Scan for the cell matching the given text and deliver its (x, y) coordinate at center. 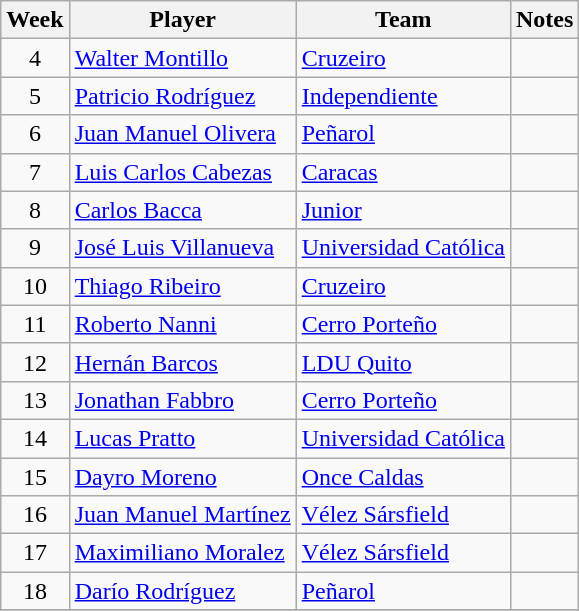
José Luis Villanueva (182, 248)
17 (35, 553)
Jonathan Fabbro (182, 400)
5 (35, 96)
Juan Manuel Martínez (182, 515)
14 (35, 438)
Once Caldas (403, 477)
Patricio Rodríguez (182, 96)
11 (35, 324)
Darío Rodríguez (182, 591)
Walter Montillo (182, 58)
10 (35, 286)
Caracas (403, 172)
8 (35, 210)
4 (35, 58)
Juan Manuel Olivera (182, 134)
Lucas Pratto (182, 438)
Thiago Ribeiro (182, 286)
Dayro Moreno (182, 477)
15 (35, 477)
6 (35, 134)
12 (35, 362)
9 (35, 248)
LDU Quito (403, 362)
Carlos Bacca (182, 210)
7 (35, 172)
Junior (403, 210)
Independiente (403, 96)
Hernán Barcos (182, 362)
Roberto Nanni (182, 324)
Team (403, 20)
Notes (544, 20)
13 (35, 400)
18 (35, 591)
Player (182, 20)
Week (35, 20)
16 (35, 515)
Maximiliano Moralez (182, 553)
Luis Carlos Cabezas (182, 172)
